Return the [x, y] coordinate for the center point of the cell that contains the specified text.  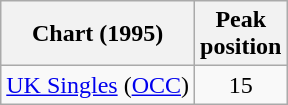
Peakposition [241, 34]
UK Singles (OCC) [98, 85]
Chart (1995) [98, 34]
15 [241, 85]
